Provide the (x, y) coordinate of the cell's center where the given text is located.  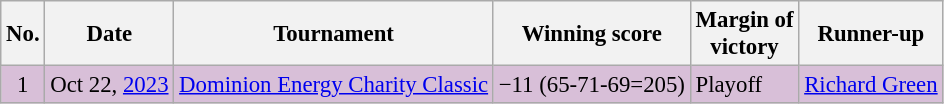
1 (23, 85)
No. (23, 34)
Oct 22, 2023 (110, 85)
−11 (65-71-69=205) (592, 85)
Winning score (592, 34)
Tournament (334, 34)
Playoff (744, 85)
Margin ofvictory (744, 34)
Date (110, 34)
Richard Green (871, 85)
Dominion Energy Charity Classic (334, 85)
Runner-up (871, 34)
